Determine the [X, Y] coordinate at the center of the cell enclosing the given text.  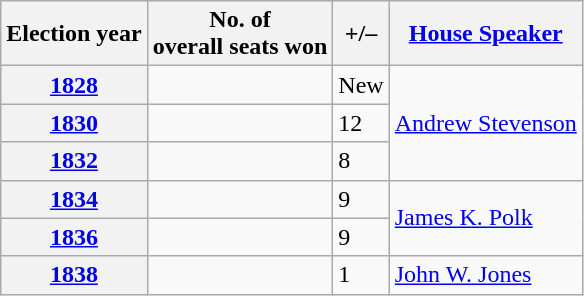
12 [361, 123]
Election year [74, 34]
1830 [74, 123]
No. ofoverall seats won [240, 34]
1838 [74, 275]
Andrew Stevenson [486, 123]
New [361, 85]
1834 [74, 199]
1828 [74, 85]
1 [361, 275]
1832 [74, 161]
+/– [361, 34]
1836 [74, 237]
8 [361, 161]
John W. Jones [486, 275]
James K. Polk [486, 218]
House Speaker [486, 34]
